Locate the cell with the specified text and output its [X, Y] center coordinate. 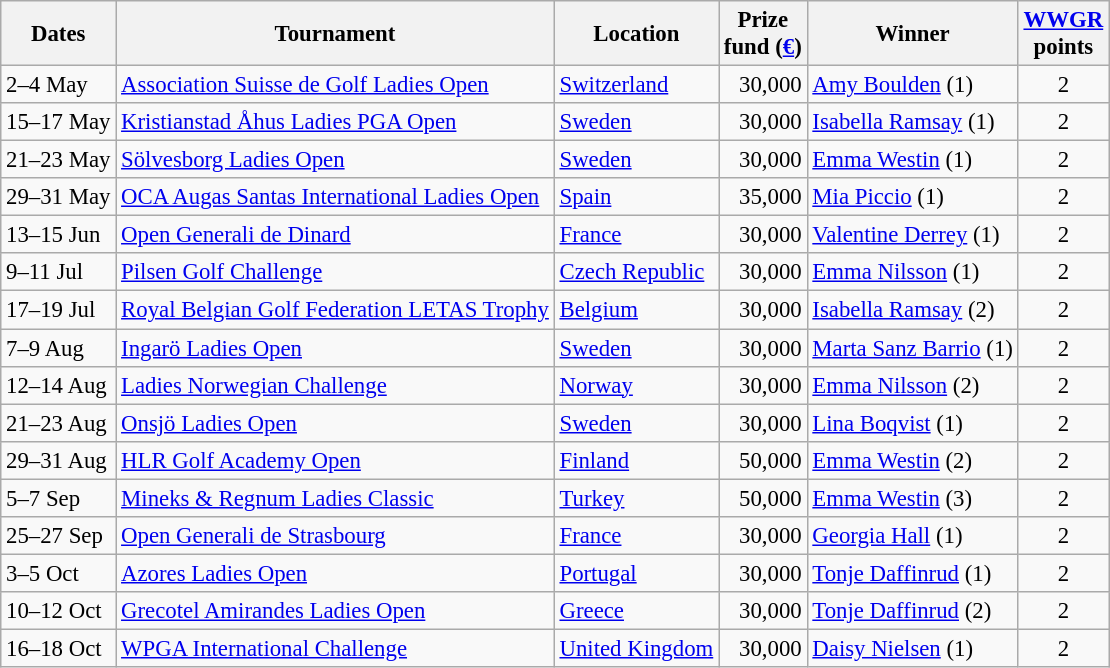
Dates [58, 34]
21–23 May [58, 160]
15–17 May [58, 122]
Pilsen Golf Challenge [335, 273]
Location [636, 34]
35,000 [763, 197]
Isabella Ramsay (1) [912, 122]
2–4 May [58, 85]
Emma Westin (3) [912, 498]
Sölvesborg Ladies Open [335, 160]
5–7 Sep [58, 498]
Tonje Daffinrud (1) [912, 573]
Finland [636, 460]
Ingarö Ladies Open [335, 348]
Isabella Ramsay (2) [912, 310]
Czech Republic [636, 273]
Belgium [636, 310]
9–11 Jul [58, 273]
Emma Nilsson (2) [912, 385]
17–19 Jul [58, 310]
Grecotel Amirandes Ladies Open [335, 611]
7–9 Aug [58, 348]
United Kingdom [636, 648]
Kristianstad Åhus Ladies PGA Open [335, 122]
Daisy Nielsen (1) [912, 648]
Amy Boulden (1) [912, 85]
3–5 Oct [58, 573]
Georgia Hall (1) [912, 536]
WWGRpoints [1063, 34]
Greece [636, 611]
Mia Piccio (1) [912, 197]
Azores Ladies Open [335, 573]
Tournament [335, 34]
Valentine Derrey (1) [912, 235]
Winner [912, 34]
21–23 Aug [58, 423]
29–31 May [58, 197]
Emma Nilsson (1) [912, 273]
Open Generali de Strasbourg [335, 536]
Portugal [636, 573]
Mineks & Regnum Ladies Classic [335, 498]
Norway [636, 385]
Emma Westin (1) [912, 160]
Onsjö Ladies Open [335, 423]
Association Suisse de Golf Ladies Open [335, 85]
Marta Sanz Barrio (1) [912, 348]
Prizefund (€) [763, 34]
HLR Golf Academy Open [335, 460]
29–31 Aug [58, 460]
13–15 Jun [58, 235]
Tonje Daffinrud (2) [912, 611]
12–14 Aug [58, 385]
16–18 Oct [58, 648]
Switzerland [636, 85]
25–27 Sep [58, 536]
10–12 Oct [58, 611]
OCA Augas Santas International Ladies Open [335, 197]
Turkey [636, 498]
Open Generali de Dinard [335, 235]
Royal Belgian Golf Federation LETAS Trophy [335, 310]
Ladies Norwegian Challenge [335, 385]
Spain [636, 197]
Lina Boqvist (1) [912, 423]
Emma Westin (2) [912, 460]
WPGA International Challenge [335, 648]
